Return the (x, y) coordinate for the center point of the cell that contains the specified text.  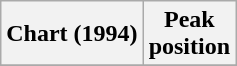
Peakposition (189, 34)
Chart (1994) (72, 34)
